Find where the given text appears and provide that cell's center as (X, Y) coordinate. 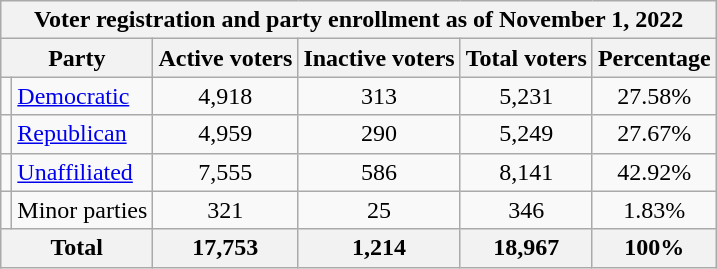
290 (379, 134)
Unaffiliated (82, 172)
321 (226, 210)
Voter registration and party enrollment as of November 1, 2022 (359, 20)
Party (77, 58)
42.92% (654, 172)
346 (526, 210)
Democratic (82, 96)
Total voters (526, 58)
586 (379, 172)
Total (77, 248)
7,555 (226, 172)
Percentage (654, 58)
1,214 (379, 248)
5,249 (526, 134)
27.67% (654, 134)
5,231 (526, 96)
25 (379, 210)
100% (654, 248)
8,141 (526, 172)
1.83% (654, 210)
18,967 (526, 248)
4,959 (226, 134)
313 (379, 96)
Inactive voters (379, 58)
4,918 (226, 96)
Republican (82, 134)
17,753 (226, 248)
Minor parties (82, 210)
Active voters (226, 58)
27.58% (654, 96)
